Scan for the cell matching the given text and deliver its (X, Y) coordinate at center. 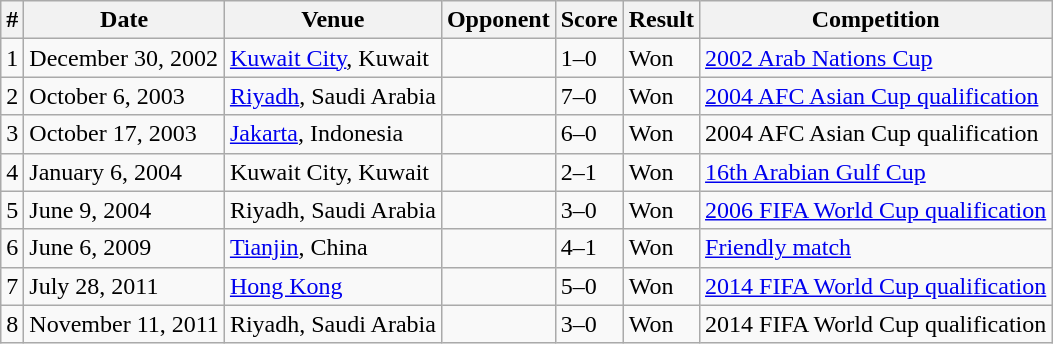
1–0 (589, 58)
4 (12, 172)
December 30, 2002 (124, 58)
7–0 (589, 96)
July 28, 2011 (124, 286)
7 (12, 286)
2 (12, 96)
June 6, 2009 (124, 248)
3 (12, 134)
2–1 (589, 172)
16th Arabian Gulf Cup (876, 172)
8 (12, 324)
January 6, 2004 (124, 172)
Competition (876, 20)
Date (124, 20)
1 (12, 58)
2002 Arab Nations Cup (876, 58)
Venue (332, 20)
2006 FIFA World Cup qualification (876, 210)
6 (12, 248)
5–0 (589, 286)
5 (12, 210)
October 17, 2003 (124, 134)
November 11, 2011 (124, 324)
# (12, 20)
October 6, 2003 (124, 96)
Jakarta, Indonesia (332, 134)
6–0 (589, 134)
June 9, 2004 (124, 210)
Tianjin, China (332, 248)
Score (589, 20)
Result (661, 20)
4–1 (589, 248)
Opponent (498, 20)
Friendly match (876, 248)
Hong Kong (332, 286)
